Detect which cell encompasses the target text, then output its (x, y) center coordinate. 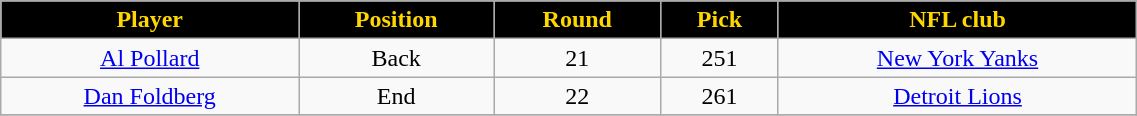
22 (578, 96)
Dan Foldberg (150, 96)
NFL club (958, 20)
Player (150, 20)
261 (720, 96)
Al Pollard (150, 58)
Position (396, 20)
Round (578, 20)
Back (396, 58)
Pick (720, 20)
21 (578, 58)
New York Yanks (958, 58)
End (396, 96)
Detroit Lions (958, 96)
251 (720, 58)
